Determine the [X, Y] coordinate at the center of the cell enclosing the given text.  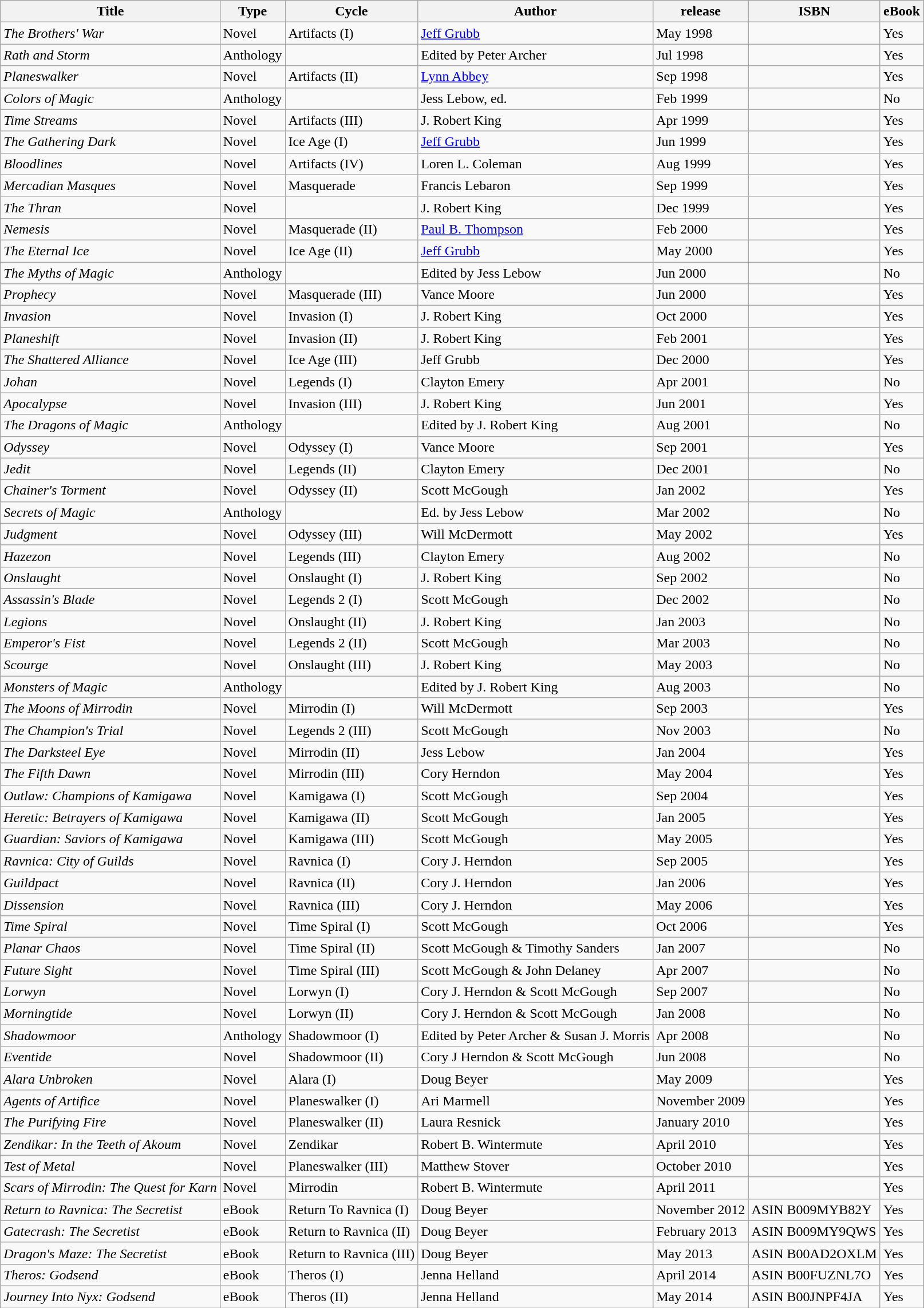
Jun 1999 [701, 142]
Zendikar: In the Teeth of Akoum [110, 1144]
The Moons of Mirrodin [110, 709]
Planeshift [110, 338]
Oct 2006 [701, 926]
Alara Unbroken [110, 1079]
Return to Ravnica (III) [352, 1253]
May 2009 [701, 1079]
Jan 2003 [701, 621]
Jun 2001 [701, 404]
The Shattered Alliance [110, 360]
Return to Ravnica (II) [352, 1231]
Artifacts (II) [352, 77]
The Purifying Fire [110, 1123]
May 2002 [701, 534]
Mirrodin [352, 1188]
Ravnica (III) [352, 904]
Aug 1999 [701, 164]
Jedit [110, 469]
Scott McGough & John Delaney [536, 970]
Invasion (III) [352, 404]
Time Spiral (III) [352, 970]
Planar Chaos [110, 948]
Legends 2 (I) [352, 599]
Kamigawa (III) [352, 839]
Agents of Artifice [110, 1101]
Sep 1998 [701, 77]
Planeswalker (III) [352, 1166]
Onslaught (III) [352, 665]
Prophecy [110, 295]
Ari Marmell [536, 1101]
Mar 2003 [701, 643]
Sep 2001 [701, 447]
Zendikar [352, 1144]
The Eternal Ice [110, 251]
May 1998 [701, 33]
Masquerade (III) [352, 295]
Mercadian Masques [110, 185]
Oct 2000 [701, 317]
Guildpact [110, 883]
Legends (III) [352, 556]
Feb 2001 [701, 338]
Morningtide [110, 1014]
May 2004 [701, 774]
Nemesis [110, 229]
Apr 1999 [701, 120]
Shadowmoor [110, 1036]
ASIN B00JNPF4JA [814, 1297]
Invasion [110, 317]
Johan [110, 382]
Artifacts (I) [352, 33]
ASIN B009MY9QWS [814, 1231]
January 2010 [701, 1123]
Return to Ravnica: The Secretist [110, 1210]
Emperor's Fist [110, 643]
Kamigawa (II) [352, 817]
Feb 2000 [701, 229]
November 2012 [701, 1210]
Legends 2 (III) [352, 730]
Mirrodin (II) [352, 752]
Shadowmoor (I) [352, 1036]
Judgment [110, 534]
Return To Ravnica (I) [352, 1210]
Jess Lebow [536, 752]
Time Spiral (II) [352, 948]
Francis Lebaron [536, 185]
Onslaught (I) [352, 578]
Secrets of Magic [110, 512]
Scourge [110, 665]
The Myths of Magic [110, 273]
Loren L. Coleman [536, 164]
Theros (II) [352, 1297]
Dragon's Maze: The Secretist [110, 1253]
Cory Herndon [536, 774]
Invasion (I) [352, 317]
October 2010 [701, 1166]
Theros (I) [352, 1275]
Sep 1999 [701, 185]
The Fifth Dawn [110, 774]
Rath and Storm [110, 55]
Outlaw: Champions of Kamigawa [110, 796]
Planeswalker [110, 77]
Author [536, 11]
Chainer's Torment [110, 491]
Eventide [110, 1057]
ASIN B00AD2OXLM [814, 1253]
Type [252, 11]
Mar 2002 [701, 512]
Apr 2001 [701, 382]
Title [110, 11]
Artifacts (III) [352, 120]
Scars of Mirrodin: The Quest for Karn [110, 1188]
February 2013 [701, 1231]
The Champion's Trial [110, 730]
ASIN B009MYB82Y [814, 1210]
Ravnica (I) [352, 861]
Edited by Peter Archer & Susan J. Morris [536, 1036]
Feb 1999 [701, 98]
Aug 2003 [701, 687]
Monsters of Magic [110, 687]
Odyssey (I) [352, 447]
Jan 2008 [701, 1014]
Jan 2006 [701, 883]
Cycle [352, 11]
Jan 2002 [701, 491]
Journey Into Nyx: Godsend [110, 1297]
Sep 2003 [701, 709]
Invasion (II) [352, 338]
Planeswalker (I) [352, 1101]
Cory J Herndon & Scott McGough [536, 1057]
Shadowmoor (II) [352, 1057]
Apocalypse [110, 404]
Mirrodin (III) [352, 774]
Lorwyn [110, 992]
The Gathering Dark [110, 142]
Guardian: Saviors of Kamigawa [110, 839]
May 2006 [701, 904]
Alara (I) [352, 1079]
May 2003 [701, 665]
Sep 2002 [701, 578]
November 2009 [701, 1101]
Jun 2008 [701, 1057]
Sep 2007 [701, 992]
April 2010 [701, 1144]
Edited by Peter Archer [536, 55]
Jul 1998 [701, 55]
Sep 2004 [701, 796]
Legends 2 (II) [352, 643]
Mirrodin (I) [352, 709]
Ravnica: City of Guilds [110, 861]
Odyssey (II) [352, 491]
ISBN [814, 11]
Time Streams [110, 120]
Bloodlines [110, 164]
Masquerade (II) [352, 229]
Jess Lebow, ed. [536, 98]
ASIN B00FUZNL7O [814, 1275]
Edited by Jess Lebow [536, 273]
April 2014 [701, 1275]
Gatecrash: The Secretist [110, 1231]
Planeswalker (II) [352, 1123]
Lorwyn (I) [352, 992]
Hazezon [110, 556]
May 2014 [701, 1297]
Jan 2007 [701, 948]
Odyssey [110, 447]
Laura Resnick [536, 1123]
Ravnica (II) [352, 883]
Dec 2001 [701, 469]
Ice Age (I) [352, 142]
Theros: Godsend [110, 1275]
Dissension [110, 904]
Assassin's Blade [110, 599]
The Brothers' War [110, 33]
Legends (I) [352, 382]
release [701, 11]
Future Sight [110, 970]
Time Spiral [110, 926]
Legions [110, 621]
Dec 1999 [701, 207]
Jan 2004 [701, 752]
Time Spiral (I) [352, 926]
Dec 2002 [701, 599]
Legends (II) [352, 469]
Artifacts (IV) [352, 164]
Ice Age (III) [352, 360]
Matthew Stover [536, 1166]
Aug 2001 [701, 425]
Test of Metal [110, 1166]
Masquerade [352, 185]
Lynn Abbey [536, 77]
Aug 2002 [701, 556]
The Darksteel Eye [110, 752]
Jan 2005 [701, 817]
Apr 2007 [701, 970]
Ice Age (II) [352, 251]
May 2005 [701, 839]
Lorwyn (II) [352, 1014]
Onslaught (II) [352, 621]
The Dragons of Magic [110, 425]
Odyssey (III) [352, 534]
Nov 2003 [701, 730]
Paul B. Thompson [536, 229]
Heretic: Betrayers of Kamigawa [110, 817]
Kamigawa (I) [352, 796]
The Thran [110, 207]
Dec 2000 [701, 360]
April 2011 [701, 1188]
Ed. by Jess Lebow [536, 512]
Sep 2005 [701, 861]
May 2000 [701, 251]
Scott McGough & Timothy Sanders [536, 948]
Onslaught [110, 578]
May 2013 [701, 1253]
Apr 2008 [701, 1036]
Colors of Magic [110, 98]
